Return [X, Y] of the center of cell containing provided text 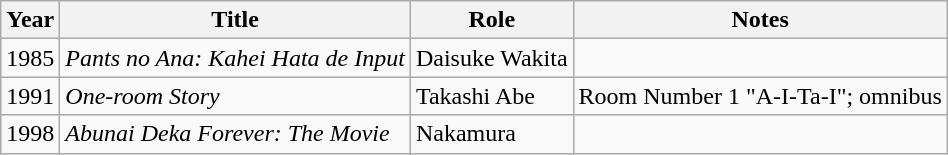
One-room Story [236, 96]
Daisuke Wakita [492, 58]
1985 [30, 58]
1998 [30, 134]
Role [492, 20]
Room Number 1 "A-I-Ta-I"; omnibus [760, 96]
1991 [30, 96]
Nakamura [492, 134]
Title [236, 20]
Notes [760, 20]
Year [30, 20]
Takashi Abe [492, 96]
Abunai Deka Forever: The Movie [236, 134]
Pants no Ana: Kahei Hata de Input [236, 58]
